Extract the (X, Y) coordinate from the center of the cell holding the provided text.  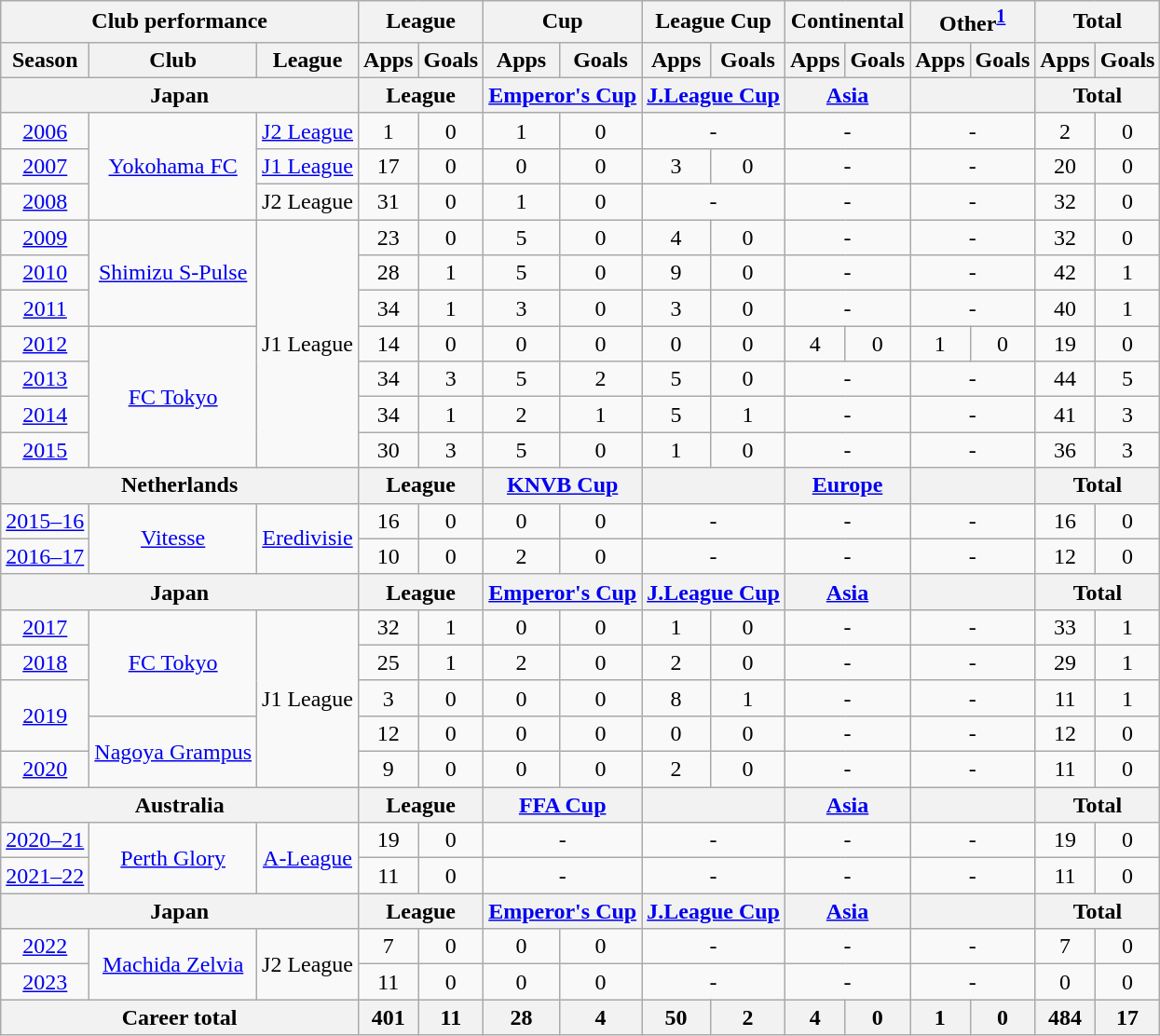
Other1 (973, 22)
2016–17 (45, 556)
2012 (45, 344)
40 (1065, 308)
50 (676, 1017)
Career total (180, 1017)
2009 (45, 238)
Eredivisie (307, 538)
36 (1065, 450)
42 (1065, 273)
20 (1065, 166)
Club (173, 60)
2015 (45, 450)
2020–21 (45, 840)
Machida Zelvia (173, 964)
30 (389, 450)
2010 (45, 273)
401 (389, 1017)
Cup (563, 22)
A-League (307, 858)
484 (1065, 1017)
KNVB Cup (563, 485)
44 (1065, 379)
League Cup (714, 22)
31 (389, 202)
25 (389, 662)
2007 (45, 166)
Season (45, 60)
2013 (45, 379)
Continental (847, 22)
2019 (45, 716)
2023 (45, 982)
FFA Cup (563, 805)
2021–22 (45, 876)
Club performance (180, 22)
10 (389, 556)
Perth Glory (173, 858)
Yokohama FC (173, 166)
2008 (45, 202)
41 (1065, 415)
2015–16 (45, 521)
2017 (45, 627)
29 (1065, 662)
Netherlands (180, 485)
2022 (45, 947)
Shimizu S-Pulse (173, 273)
Australia (180, 805)
2018 (45, 662)
2014 (45, 415)
Nagoya Grampus (173, 751)
33 (1065, 627)
14 (389, 344)
8 (676, 698)
2006 (45, 130)
2011 (45, 308)
2020 (45, 770)
Europe (847, 485)
23 (389, 238)
Vitesse (173, 538)
